Output the (x, y) coordinate of the center of the cell containing the given text.  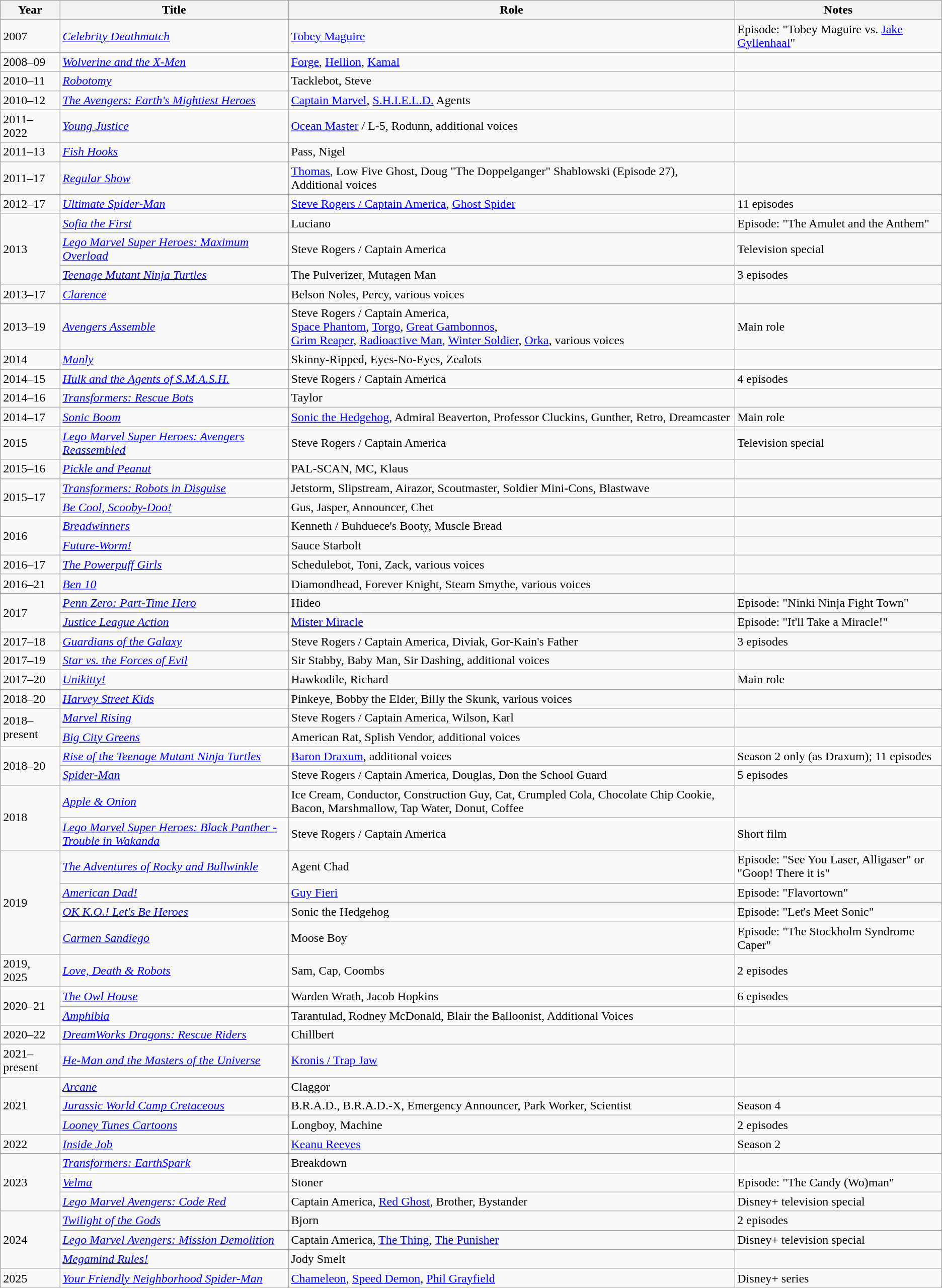
Sonic the Hedgehog (511, 912)
Captain America, Red Ghost, Brother, Bystander (511, 1201)
Episode: "Ninki Ninja Fight Town" (838, 603)
Chillbert (511, 1035)
Marvel Rising (174, 718)
Stoner (511, 1182)
Your Friendly Neighborhood Spider-Man (174, 1278)
Sofia the First (174, 223)
Lego Marvel Super Heroes: Avengers Reassembled (174, 443)
Transformers: Rescue Bots (174, 398)
The Owl House (174, 996)
2010–12 (30, 100)
Star vs. the Forces of Evil (174, 661)
Twilight of the Gods (174, 1221)
Manly (174, 360)
Teenage Mutant Ninja Turtles (174, 275)
Jody Smelt (511, 1259)
Warden Wrath, Jacob Hopkins (511, 996)
Episode: "The Stockholm Syndrome Caper" (838, 938)
2015–17 (30, 498)
2014–17 (30, 417)
4 episodes (838, 379)
2022 (30, 1144)
2011–17 (30, 178)
2017–19 (30, 661)
2016–17 (30, 565)
Tarantulad, Rodney McDonald, Blair the Balloonist, Additional Voices (511, 1016)
Ultimate Spider-Man (174, 204)
He-Man and the Masters of the Universe (174, 1061)
Tobey Maguire (511, 36)
Sir Stabby, Baby Man, Sir Dashing, additional voices (511, 661)
Carmen Sandiego (174, 938)
The Powerpuff Girls (174, 565)
Captain America, The Thing, The Punisher (511, 1240)
Kronis / Trap Jaw (511, 1061)
Hideo (511, 603)
Belson Noles, Percy, various voices (511, 294)
2019, 2025 (30, 970)
Lego Marvel Super Heroes: Black Panther - Trouble in Wakanda (174, 834)
Bjorn (511, 1221)
Steve Rogers / Captain America, Space Phantom, Torgo, Great Gambonnos, Grim Reaper, Radioactive Man, Winter Soldier, Orka, various voices (511, 327)
Justice League Action (174, 622)
Arcane (174, 1087)
The Pulverizer, Mutagen Man (511, 275)
Robotomy (174, 81)
Captain Marvel, S.H.I.E.L.D. Agents (511, 100)
DreamWorks Dragons: Rescue Riders (174, 1035)
Sonic the Hedgehog, Admiral Beaverton, Professor Cluckins, Gunther, Retro, Dreamcaster (511, 417)
Apple & Onion (174, 801)
Love, Death & Robots (174, 970)
Gus, Jasper, Announcer, Chet (511, 507)
Megamind Rules! (174, 1259)
Hulk and the Agents of S.M.A.S.H. (174, 379)
Wolverine and the X-Men (174, 62)
2013 (30, 249)
Agent Chad (511, 866)
Episode: "It'll Take a Miracle!" (838, 622)
2021–present (30, 1061)
Ice Cream, Conductor, Construction Guy, Cat, Crumpled Cola, Chocolate Chip Cookie, Bacon, Marshmallow, Tap Water, Donut, Coffee (511, 801)
2015 (30, 443)
Diamondhead, Forever Knight, Steam Smythe, various voices (511, 584)
Sonic Boom (174, 417)
2013–19 (30, 327)
Guy Fieri (511, 893)
Episode: "The Candy (Wo)man" (838, 1182)
2017–20 (30, 680)
Clarence (174, 294)
Thomas, Low Five Ghost, Doug "The Doppelganger" Shablowski (Episode 27), Additional voices (511, 178)
5 episodes (838, 775)
2011–13 (30, 152)
Keanu Reeves (511, 1144)
Sauce Starbolt (511, 545)
2015–16 (30, 469)
Forge, Hellion, Kamal (511, 62)
OK K.O.! Let's Be Heroes (174, 912)
11 episodes (838, 204)
Episode: "See You Laser, Alligaser" or "Goop! There it is" (838, 866)
Big City Greens (174, 737)
Unikitty! (174, 680)
Transformers: EarthSpark (174, 1163)
PAL-SCAN, MC, Klaus (511, 469)
Episode: "The Amulet and the Anthem" (838, 223)
2014–15 (30, 379)
Amphibia (174, 1016)
Celebrity Deathmatch (174, 36)
2008–09 (30, 62)
2010–11 (30, 81)
2014 (30, 360)
Steve Rogers / Captain America, Diviak, Gor-Kain's Father (511, 641)
2024 (30, 1240)
Year (30, 10)
Breadwinners (174, 526)
Tacklebot, Steve (511, 81)
2020–21 (30, 1006)
Schedulebot, Toni, Zack, various voices (511, 565)
Mister Miracle (511, 622)
Notes (838, 10)
American Rat, Splish Vendor, additional voices (511, 737)
Episode: "Flavortown" (838, 893)
Episode: "Let's Meet Sonic" (838, 912)
Regular Show (174, 178)
Be Cool, Scooby-Doo! (174, 507)
2018–present (30, 728)
Lego Marvel Super Heroes: Maximum Overload (174, 249)
2019 (30, 902)
Spider-Man (174, 775)
Lego Marvel Avengers: Code Red (174, 1201)
Pinkeye, Bobby the Elder, Billy the Skunk, various voices (511, 699)
2007 (30, 36)
Ocean Master / L-5, Rodunn, additional voices (511, 126)
2016 (30, 536)
Short film (838, 834)
2021 (30, 1106)
Hawkodile, Richard (511, 680)
Jetstorm, Slipstream, Airazor, Scoutmaster, Soldier Mini-Cons, Blastwave (511, 488)
Role (511, 10)
Longboy, Machine (511, 1125)
Jurassic World Camp Cretaceous (174, 1106)
The Avengers: Earth's Mightiest Heroes (174, 100)
Breakdown (511, 1163)
2017–18 (30, 641)
2018 (30, 818)
Taylor (511, 398)
Pickle and Peanut (174, 469)
The Adventures of Rocky and Bullwinkle (174, 866)
Steve Rogers / Captain America, Douglas, Don the School Guard (511, 775)
Claggor (511, 1087)
Future-Worm! (174, 545)
Moose Boy (511, 938)
Transformers: Robots in Disguise (174, 488)
2016–21 (30, 584)
Title (174, 10)
American Dad! (174, 893)
2023 (30, 1182)
Harvey Street Kids (174, 699)
2011–2022 (30, 126)
B.R.A.D., B.R.A.D.-X, Emergency Announcer, Park Worker, Scientist (511, 1106)
Young Justice (174, 126)
Ben 10 (174, 584)
Inside Job (174, 1144)
2013–17 (30, 294)
Avengers Assemble (174, 327)
Chameleon, Speed Demon, Phil Grayfield (511, 1278)
2025 (30, 1278)
Baron Draxum, additional voices (511, 756)
Sam, Cap, Coombs (511, 970)
Steve Rogers / Captain America, Wilson, Karl (511, 718)
2014–16 (30, 398)
Looney Tunes Cartoons (174, 1125)
2012–17 (30, 204)
Steve Rogers / Captain America, Ghost Spider (511, 204)
Guardians of the Galaxy (174, 641)
Skinny-Ripped, Eyes-No-Eyes, Zealots (511, 360)
Disney+ series (838, 1278)
Luciano (511, 223)
Fish Hooks (174, 152)
Velma (174, 1182)
2020–22 (30, 1035)
Pass, Nigel (511, 152)
Episode: "Tobey Maguire vs. Jake Gyllenhaal" (838, 36)
Season 4 (838, 1106)
Season 2 only (as Draxum); 11 episodes (838, 756)
Rise of the Teenage Mutant Ninja Turtles (174, 756)
Kenneth / Buhduece's Booty, Muscle Bread (511, 526)
2017 (30, 612)
Lego Marvel Avengers: Mission Demolition (174, 1240)
Penn Zero: Part-Time Hero (174, 603)
Season 2 (838, 1144)
6 episodes (838, 996)
